Search for the cell housing the specified text and yield its [X, Y] center coordinate. 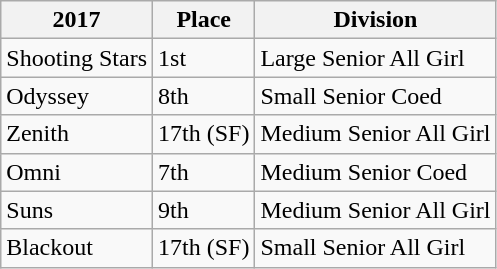
9th [204, 210]
Zenith [77, 134]
7th [204, 172]
Medium Senior Coed [376, 172]
1st [204, 58]
Odyssey [77, 96]
Division [376, 20]
Place [204, 20]
Large Senior All Girl [376, 58]
Small Senior Coed [376, 96]
Omni [77, 172]
Shooting Stars [77, 58]
2017 [77, 20]
Blackout [77, 248]
Small Senior All Girl [376, 248]
8th [204, 96]
Suns [77, 210]
